Return the (X, Y) coordinate for the center point of the cell that contains the specified text.  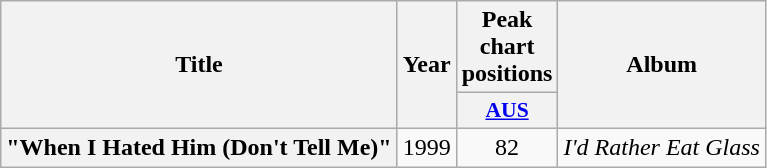
Peak chart positions (507, 47)
Title (199, 65)
Album (662, 65)
AUS (507, 111)
1999 (426, 147)
I'd Rather Eat Glass (662, 147)
"When I Hated Him (Don't Tell Me)" (199, 147)
Year (426, 65)
82 (507, 147)
